From the cell containing the given text, extract its center point as (X, Y) coordinate. 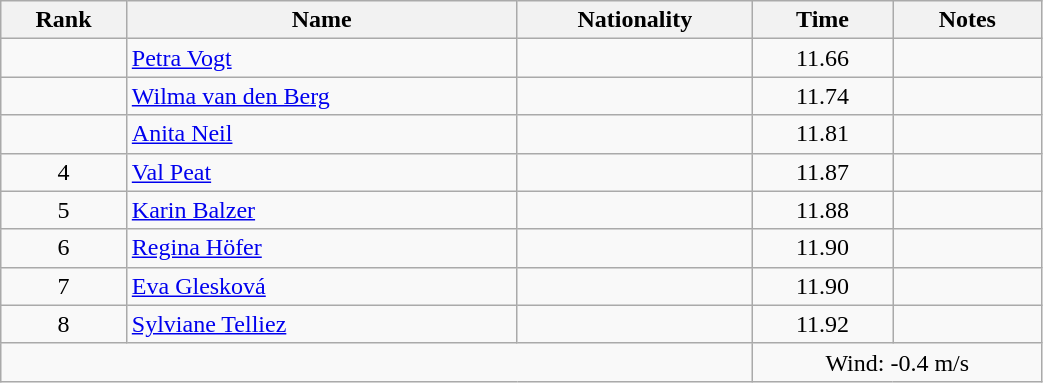
Wilma van den Berg (322, 96)
11.74 (822, 96)
Petra Vogt (322, 58)
8 (64, 324)
Notes (968, 20)
11.66 (822, 58)
11.88 (822, 210)
Karin Balzer (322, 210)
Rank (64, 20)
6 (64, 248)
Nationality (634, 20)
Time (822, 20)
Eva Glesková (322, 286)
Wind: -0.4 m/s (897, 362)
Val Peat (322, 172)
11.92 (822, 324)
Sylviane Telliez (322, 324)
5 (64, 210)
11.87 (822, 172)
7 (64, 286)
4 (64, 172)
Name (322, 20)
11.81 (822, 134)
Regina Höfer (322, 248)
Anita Neil (322, 134)
